Provide the (x, y) coordinate of the cell's center where the given text is located.  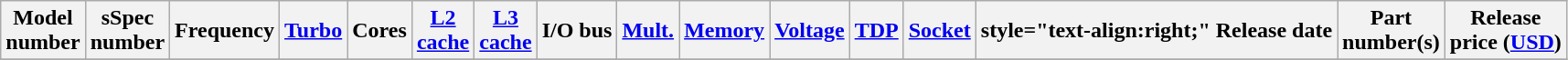
style="text-align:right;" Release date (1156, 31)
Memory (724, 31)
sSpecnumber (127, 31)
Socket (940, 31)
Modelnumber (43, 31)
Voltage (810, 31)
Turbo (314, 31)
Partnumber(s) (1392, 31)
Frequency (225, 31)
TDP (876, 31)
Mult. (648, 31)
L2cache (443, 31)
Releaseprice (USD) (1505, 31)
Cores (380, 31)
L3cache (506, 31)
I/O bus (577, 31)
